Provide the (x, y) coordinate of the cell's center where the given text is located.  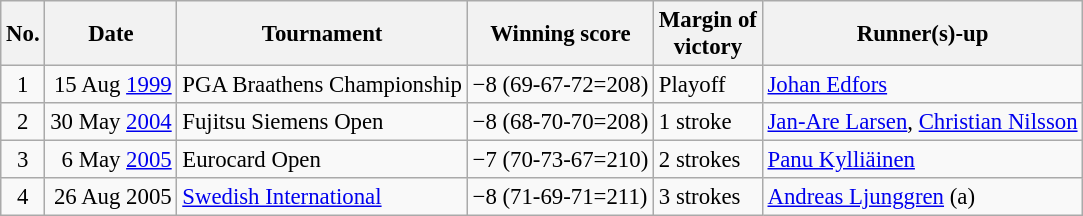
3 (23, 160)
Margin ofvictory (708, 34)
Swedish International (322, 197)
Date (111, 34)
Runner(s)-up (922, 34)
−8 (68-70-70=208) (560, 122)
15 Aug 1999 (111, 85)
1 (23, 85)
26 Aug 2005 (111, 197)
−8 (69-67-72=208) (560, 85)
−8 (71-69-71=211) (560, 197)
2 (23, 122)
6 May 2005 (111, 160)
4 (23, 197)
Andreas Ljunggren (a) (922, 197)
Fujitsu Siemens Open (322, 122)
Jan-Are Larsen, Christian Nilsson (922, 122)
1 stroke (708, 122)
2 strokes (708, 160)
30 May 2004 (111, 122)
Playoff (708, 85)
Panu Kylliäinen (922, 160)
No. (23, 34)
PGA Braathens Championship (322, 85)
Winning score (560, 34)
Tournament (322, 34)
−7 (70-73-67=210) (560, 160)
3 strokes (708, 197)
Eurocard Open (322, 160)
Johan Edfors (922, 85)
